Detect which cell encompasses the target text, then output its [x, y] center coordinate. 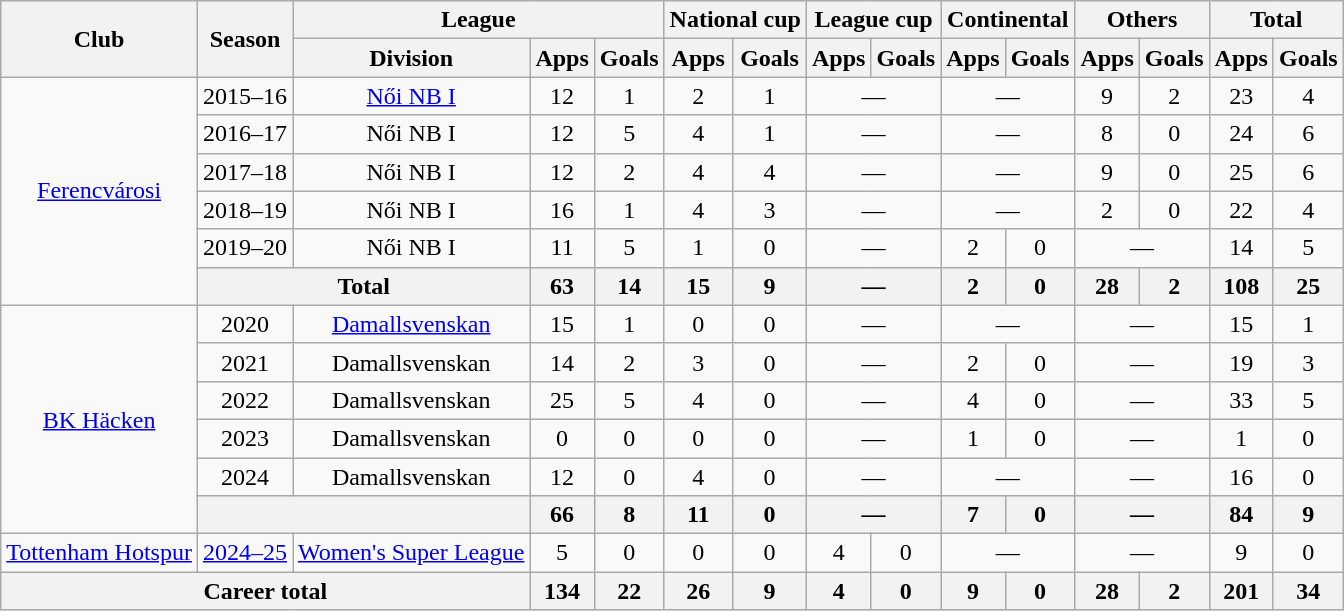
2022 [244, 400]
2024–25 [244, 553]
108 [1241, 286]
BK Häcken [100, 419]
Others [1142, 20]
2023 [244, 438]
2021 [244, 362]
24 [1241, 134]
7 [973, 515]
201 [1241, 591]
33 [1241, 400]
2020 [244, 324]
66 [562, 515]
134 [562, 591]
2024 [244, 477]
26 [698, 591]
National cup [735, 20]
Career total [266, 591]
Tottenham Hotspur [100, 553]
2019–20 [244, 248]
19 [1241, 362]
Club [100, 39]
Division [410, 58]
34 [1308, 591]
2016–17 [244, 134]
Ferencvárosi [100, 191]
League cup [874, 20]
23 [1241, 96]
League [478, 20]
63 [562, 286]
Women's Super League [410, 553]
Continental [1008, 20]
84 [1241, 515]
2015–16 [244, 96]
2017–18 [244, 172]
Season [244, 39]
2018–19 [244, 210]
